Detect which cell encompasses the target text, then output its (x, y) center coordinate. 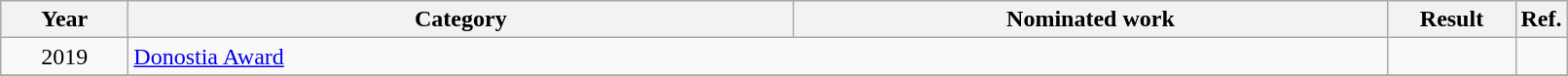
2019 (64, 57)
Year (64, 19)
Result (1452, 19)
Category (461, 19)
Nominated work (1090, 19)
Donostia Award (758, 57)
Ref. (1542, 19)
